Locate the cell with the specified text and output its [X, Y] center coordinate. 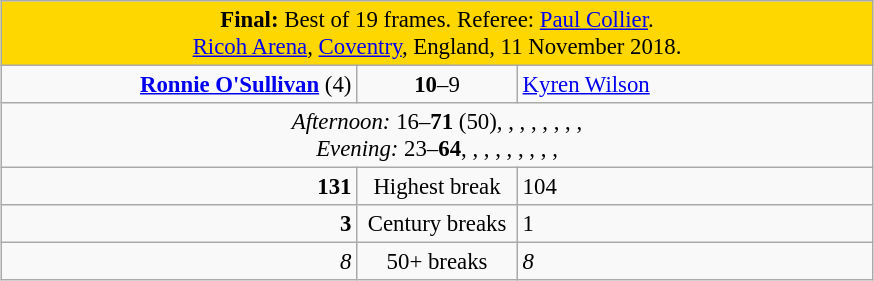
Final: Best of 19 frames. Referee: Paul Collier.Ricoh Arena, Coventry, England, 11 November 2018. [437, 34]
3 [179, 224]
Ronnie O'Sullivan (4) [179, 85]
Kyren Wilson [695, 85]
104 [695, 187]
Century breaks [438, 224]
50+ breaks [438, 262]
10–9 [438, 85]
131 [179, 187]
1 [695, 224]
Afternoon: 16–71 (50), , , , , , , , Evening: 23–64, , , , , , , , , [437, 136]
Highest break [438, 187]
